Pinpoint the cell where the given text exists, returning its (x, y) midpoint coordinate. 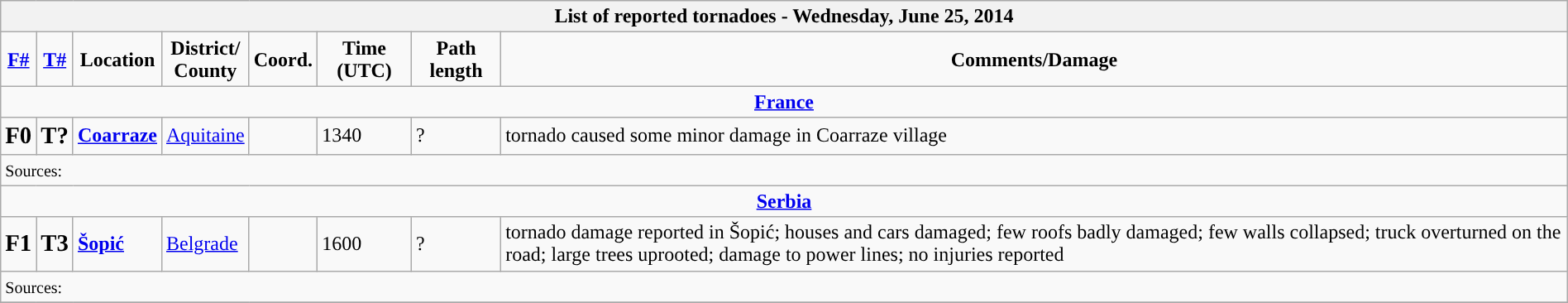
Serbia (784, 201)
1600 (365, 243)
Time (UTC) (365, 60)
Path length (456, 60)
France (784, 102)
F1 (18, 243)
List of reported tornadoes - Wednesday, June 25, 2014 (784, 17)
Location (117, 60)
T# (55, 60)
District/County (205, 60)
F# (18, 60)
Aquitaine (205, 136)
Coord. (283, 60)
tornado caused some minor damage in Coarraze village (1035, 136)
Šopić (117, 243)
F0 (18, 136)
Coarraze (117, 136)
T? (55, 136)
Belgrade (205, 243)
1340 (365, 136)
T3 (55, 243)
Comments/Damage (1035, 60)
